Output the (X, Y) coordinate of the center of the cell containing the given text.  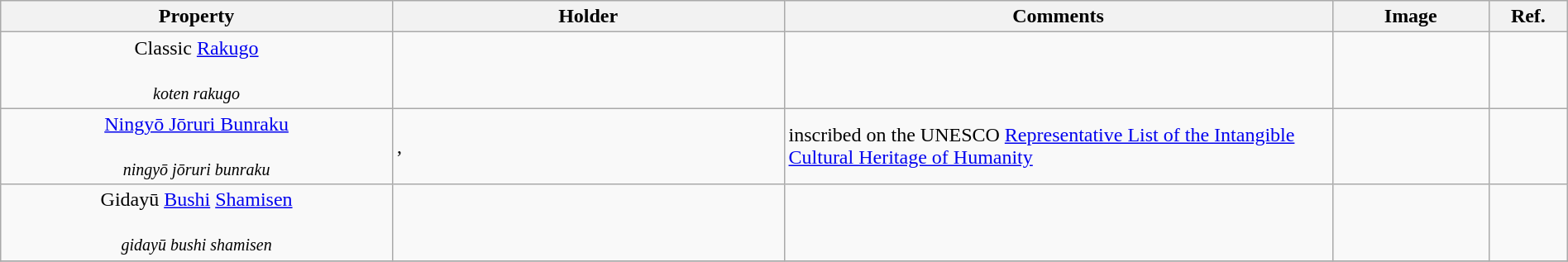
Ningyō Jōruri Bunrakuningyō jōruri bunraku (197, 146)
Ref. (1528, 17)
Classic Rakugokoten rakugo (197, 70)
, (588, 146)
Holder (588, 17)
Image (1411, 17)
Comments (1059, 17)
inscribed on the UNESCO Representative List of the Intangible Cultural Heritage of Humanity (1059, 146)
Gidayū Bushi Shamisengidayū bushi shamisen (197, 222)
Property (197, 17)
